Provide the [x, y] coordinate of the cell's center where the given text is located.  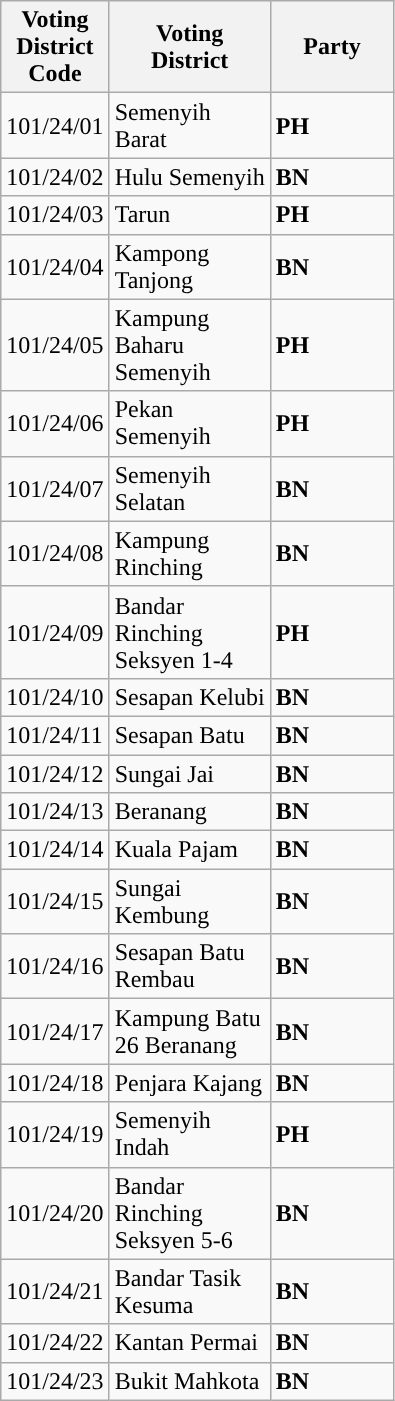
101/24/18 [55, 1083]
101/24/21 [55, 1292]
101/24/14 [55, 850]
Bandar Tasik Kesuma [190, 1292]
101/24/23 [55, 1381]
Pekan Semenyih [190, 424]
101/24/01 [55, 126]
Kampung Baharu Semenyih [190, 345]
101/24/17 [55, 1032]
101/24/22 [55, 1343]
Semenyih Barat [190, 126]
101/24/15 [55, 902]
Bukit Mahkota [190, 1381]
101/24/05 [55, 345]
Sungai Jai [190, 773]
Kampung Batu 26 Beranang [190, 1032]
Hulu Semenyih [190, 177]
101/24/08 [55, 554]
Semenyih Selatan [190, 488]
Sungai Kembung [190, 902]
Voting District Code [55, 47]
101/24/20 [55, 1213]
101/24/16 [55, 966]
Kuala Pajam [190, 850]
101/24/04 [55, 266]
101/24/10 [55, 697]
101/24/07 [55, 488]
Bandar Rinching Seksyen 5-6 [190, 1213]
Penjara Kajang [190, 1083]
101/24/11 [55, 735]
Semenyih Indah [190, 1134]
101/24/03 [55, 215]
Kantan Permai [190, 1343]
101/24/06 [55, 424]
Beranang [190, 812]
101/24/02 [55, 177]
101/24/13 [55, 812]
Kampong Tanjong [190, 266]
Sesapan Kelubi [190, 697]
Sesapan Batu [190, 735]
101/24/09 [55, 632]
101/24/19 [55, 1134]
Sesapan Batu Rembau [190, 966]
Kampung Rinching [190, 554]
Bandar Rinching Seksyen 1-4 [190, 632]
Voting District [190, 47]
101/24/12 [55, 773]
Tarun [190, 215]
Party [332, 47]
